Search for the cell housing the specified text and yield its [x, y] center coordinate. 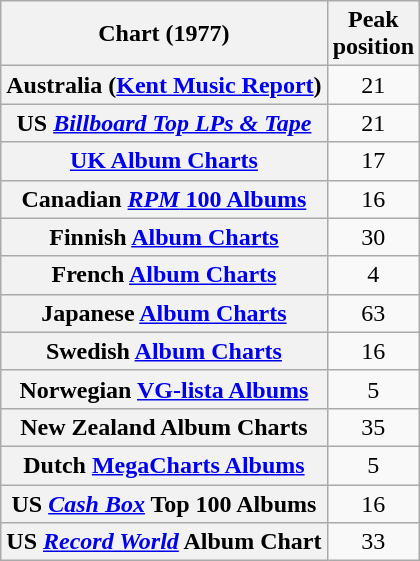
Australia (Kent Music Report) [164, 85]
Chart (1977) [164, 34]
Canadian RPM 100 Albums [164, 199]
US Cash Box Top 100 Albums [164, 503]
33 [373, 542]
Japanese Album Charts [164, 313]
UK Album Charts [164, 161]
Dutch MegaCharts Albums [164, 465]
Peakposition [373, 34]
30 [373, 237]
US Record World Album Chart [164, 542]
17 [373, 161]
Finnish Album Charts [164, 237]
French Album Charts [164, 275]
Swedish Album Charts [164, 351]
Norwegian VG-lista Albums [164, 389]
63 [373, 313]
US Billboard Top LPs & Tape [164, 123]
35 [373, 427]
4 [373, 275]
New Zealand Album Charts [164, 427]
